Capture the cell that displays the provided text and extract its [x, y] central coordinate. 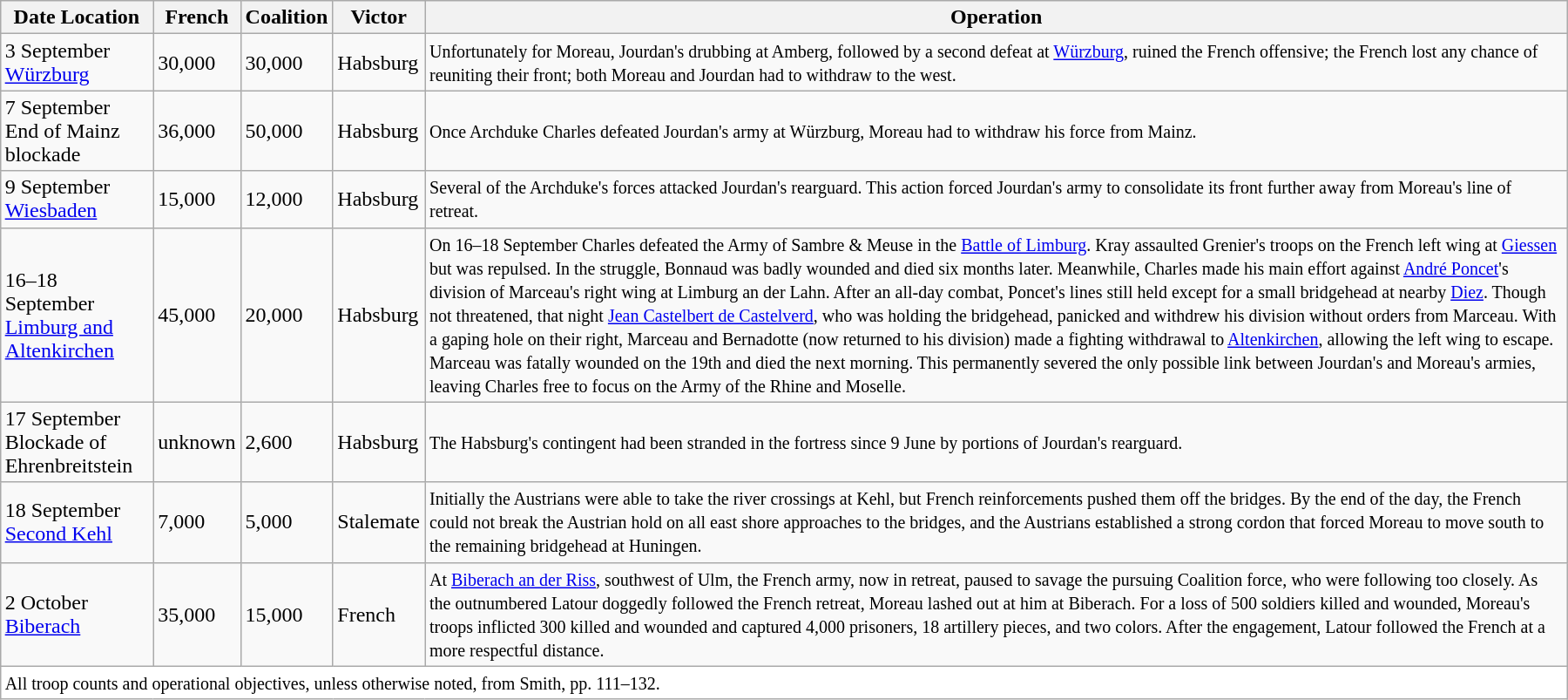
Once Archduke Charles defeated Jourdan's army at Würzburg, Moreau had to withdraw his force from Mainz. [997, 131]
35,000 [197, 614]
Stalemate [379, 522]
12,000 [287, 199]
2 OctoberBiberach [77, 614]
All troop counts and operational objectives, unless otherwise noted, from Smith, pp. 111–132. [784, 683]
3 SeptemberWürzburg [77, 63]
50,000 [287, 131]
9 SeptemberWiesbaden [77, 199]
7 September End of Mainz blockade [77, 131]
Date Location [77, 17]
Operation [997, 17]
unknown [197, 442]
18 September Second Kehl [77, 522]
7,000 [197, 522]
2,600 [287, 442]
Victor [379, 17]
17 SeptemberBlockade of Ehrenbreitstein [77, 442]
Coalition [287, 17]
16–18 September Limburg and Altenkirchen [77, 315]
36,000 [197, 131]
5,000 [287, 522]
The Habsburg's contingent had been stranded in the fortress since 9 June by portions of Jourdan's rearguard. [997, 442]
45,000 [197, 315]
20,000 [287, 315]
